Pinpoint the cell where the given text exists, returning its (X, Y) midpoint coordinate. 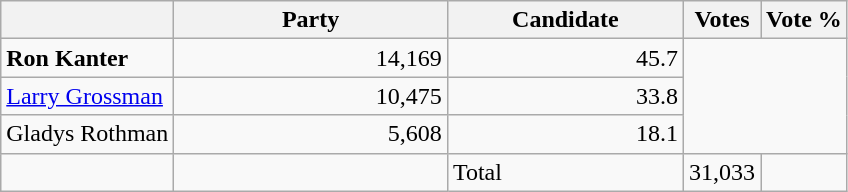
14,169 (311, 58)
45.7 (565, 58)
Gladys Rothman (88, 134)
Vote % (804, 20)
31,033 (722, 172)
33.8 (565, 96)
Total (565, 172)
10,475 (311, 96)
Larry Grossman (88, 96)
Votes (722, 20)
5,608 (311, 134)
Candidate (565, 20)
Party (311, 20)
Ron Kanter (88, 58)
18.1 (565, 134)
